From the cell containing the given text, extract its center point as [x, y] coordinate. 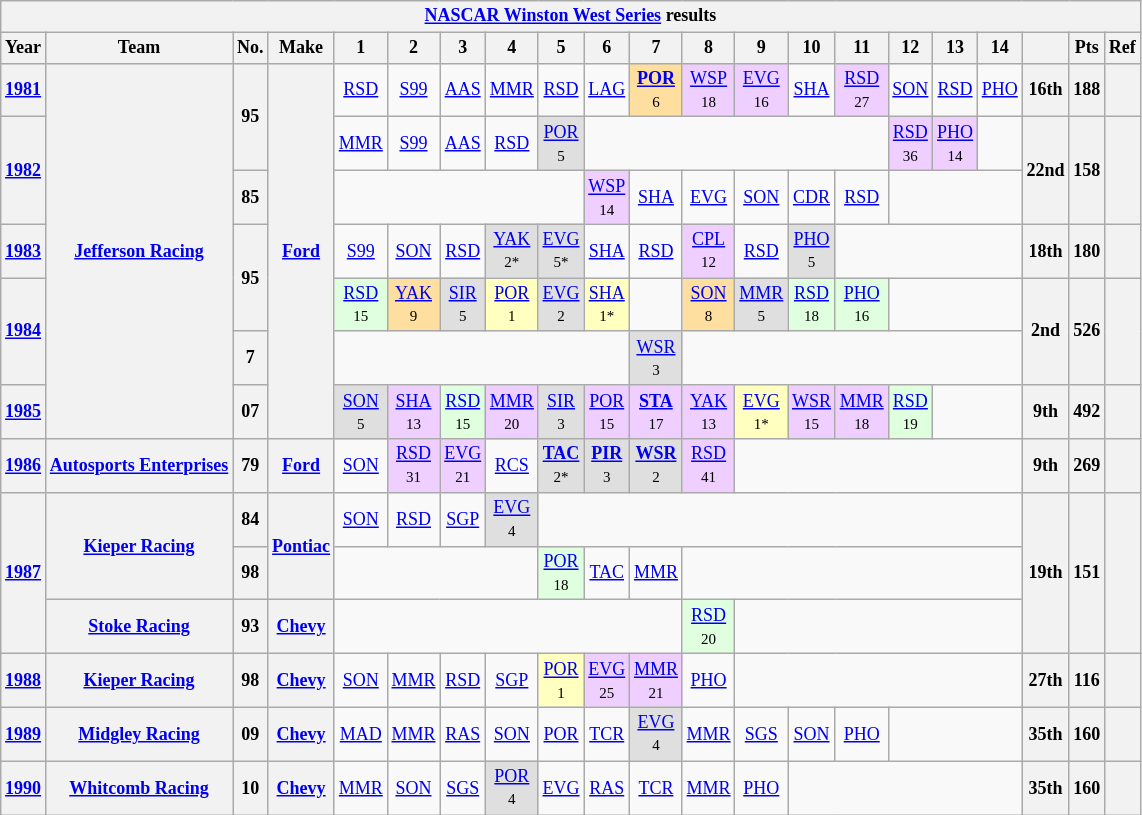
1989 [24, 734]
SIR 5 [463, 305]
EVG5* [561, 251]
188 [1087, 90]
PHO5 [812, 251]
6 [607, 48]
1982 [24, 170]
14 [1000, 48]
27th [1046, 680]
8 [708, 48]
SHA 1* [607, 305]
WSR 15 [812, 412]
11 [862, 48]
1990 [24, 788]
1986 [24, 466]
180 [1087, 251]
EVG 2 [561, 305]
2nd [1046, 332]
9 [762, 48]
CPL12 [708, 251]
YAK 13 [708, 412]
5 [561, 48]
1981 [24, 90]
SON 5 [360, 412]
RSD 19 [910, 412]
PHO 14 [956, 144]
1985 [24, 412]
MMR 21 [656, 680]
1984 [24, 332]
SIR 3 [561, 412]
WSR 2 [656, 466]
158 [1087, 170]
WSP 14 [607, 197]
Make [302, 48]
85 [250, 197]
TAC [607, 573]
16th [1046, 90]
RSD 36 [910, 144]
07 [250, 412]
84 [250, 519]
Ref [1122, 48]
Stoke Racing [138, 627]
1983 [24, 251]
3 [463, 48]
POR [561, 734]
12 [910, 48]
Pts [1087, 48]
WSP 18 [708, 90]
POR 15 [607, 412]
151 [1087, 572]
POR 5 [561, 144]
MMR 20 [512, 412]
LAG [607, 90]
YAK 9 [414, 305]
MAD [360, 734]
EVG 21 [463, 466]
NASCAR Winston West Series results [570, 16]
MMR 5 [762, 305]
SON 8 [708, 305]
POR 6 [656, 90]
WSR 3 [656, 358]
09 [250, 734]
492 [1087, 412]
EVG 25 [607, 680]
RSD 31 [414, 466]
2 [414, 48]
Pontiac [302, 546]
RCS [512, 466]
RSD 18 [812, 305]
Autosports Enterprises [138, 466]
93 [250, 627]
116 [1087, 680]
1 [360, 48]
13 [956, 48]
79 [250, 466]
PHO 16 [862, 305]
22nd [1046, 170]
269 [1087, 466]
No. [250, 48]
18th [1046, 251]
4 [512, 48]
Jefferson Racing [138, 251]
526 [1087, 332]
EVG 16 [762, 90]
RSD 27 [862, 90]
POR 4 [512, 788]
EVG 1* [762, 412]
CDR [812, 197]
SHA 13 [414, 412]
Team [138, 48]
Midgley Racing [138, 734]
TAC 2* [561, 466]
MMR 18 [862, 412]
YAK 2* [512, 251]
RSD 20 [708, 627]
Year [24, 48]
RSD 41 [708, 466]
1988 [24, 680]
PIR 3 [607, 466]
POR 18 [561, 573]
19th [1046, 572]
Whitcomb Racing [138, 788]
STA 17 [656, 412]
1987 [24, 572]
